Identify which cell holds the provided text, then report its (x, y) central coordinate. 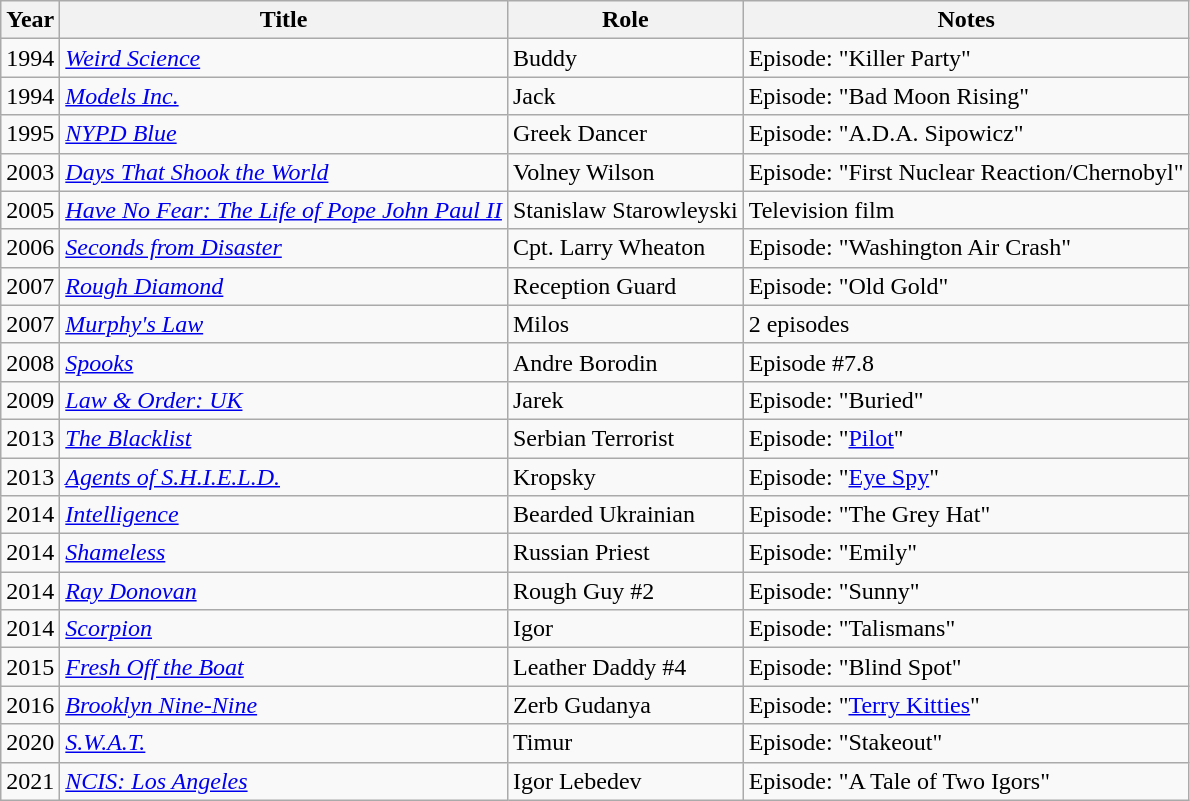
S.W.A.T. (284, 743)
Jarek (625, 400)
Jack (625, 96)
2020 (30, 743)
Bearded Ukrainian (625, 515)
The Blacklist (284, 438)
Episode: "Bad Moon Rising" (966, 96)
Rough Guy #2 (625, 591)
Fresh Off the Boat (284, 667)
Law & Order: UK (284, 400)
Rough Diamond (284, 286)
Brooklyn Nine-Nine (284, 705)
Episode: "Buried" (966, 400)
1995 (30, 134)
Episode: "Killer Party" (966, 58)
Cpt. Larry Wheaton (625, 248)
Timur (625, 743)
2005 (30, 210)
Episode: "First Nuclear Reaction/Chernobyl" (966, 172)
Zerb Gudanya (625, 705)
Television film (966, 210)
Igor Lebedev (625, 781)
Episode: "Emily" (966, 553)
NYPD Blue (284, 134)
Episode: "Eye Spy" (966, 477)
Episode: "Washington Air Crash" (966, 248)
2016 (30, 705)
2003 (30, 172)
Milos (625, 324)
Ray Donovan (284, 591)
Greek Dancer (625, 134)
Murphy's Law (284, 324)
Russian Priest (625, 553)
Intelligence (284, 515)
Episode: "Blind Spot" (966, 667)
2006 (30, 248)
2015 (30, 667)
Episode #7.8 (966, 362)
Spooks (284, 362)
2008 (30, 362)
Episode: "Pilot" (966, 438)
Kropsky (625, 477)
Serbian Terrorist (625, 438)
Have No Fear: The Life of Pope John Paul II (284, 210)
Agents of S.H.I.E.L.D. (284, 477)
2021 (30, 781)
Episode: "The Grey Hat" (966, 515)
Episode: "Sunny" (966, 591)
Shameless (284, 553)
Igor (625, 629)
2 episodes (966, 324)
Episode: "A.D.A. Sipowicz" (966, 134)
Models Inc. (284, 96)
Episode: "A Tale of Two Igors" (966, 781)
Year (30, 20)
Episode: "Stakeout" (966, 743)
Buddy (625, 58)
Scorpion (284, 629)
Role (625, 20)
2009 (30, 400)
Title (284, 20)
Leather Daddy #4 (625, 667)
Volney Wilson (625, 172)
Reception Guard (625, 286)
Days That Shook the World (284, 172)
Weird Science (284, 58)
Notes (966, 20)
Stanislaw Starowleyski (625, 210)
Episode: "Terry Kitties" (966, 705)
Andre Borodin (625, 362)
NCIS: Los Angeles (284, 781)
Episode: "Talismans" (966, 629)
Episode: "Old Gold" (966, 286)
Seconds from Disaster (284, 248)
